Locate the cell with the specified text and output its (x, y) center coordinate. 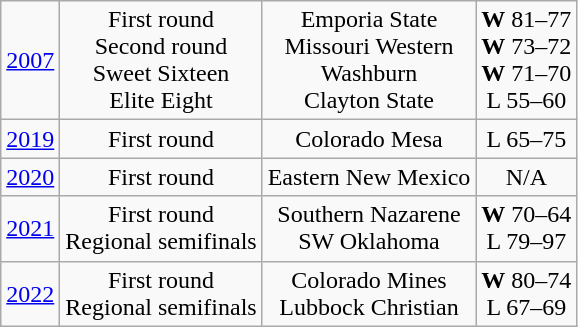
First roundSecond roundSweet SixteenElite Eight (161, 60)
N/A (526, 177)
2007 (30, 60)
2022 (30, 294)
Colorado MinesLubbock Christian (369, 294)
W 70–64L 79–97 (526, 228)
W 80–74L 67–69 (526, 294)
L 65–75 (526, 139)
2020 (30, 177)
2021 (30, 228)
Emporia StateMissouri WesternWashburnClayton State (369, 60)
Eastern New Mexico (369, 177)
Southern NazareneSW Oklahoma (369, 228)
Colorado Mesa (369, 139)
2019 (30, 139)
W 81–77W 73–72W 71–70L 55–60 (526, 60)
